Output the [x, y] coordinate of the center of the cell containing the given text.  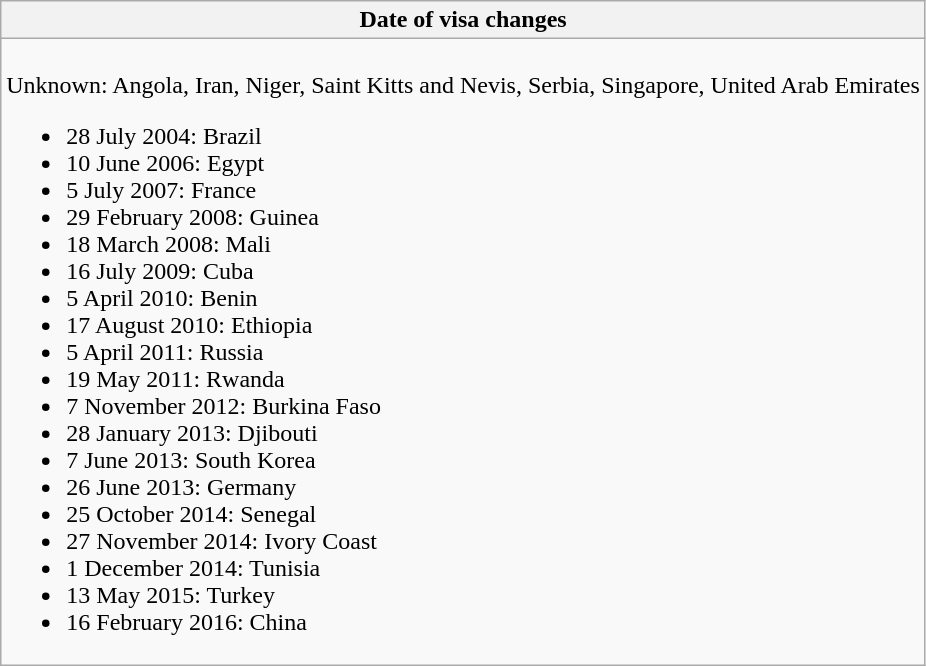
Date of visa changes [464, 20]
